Scan for the cell matching the given text and deliver its [X, Y] coordinate at center. 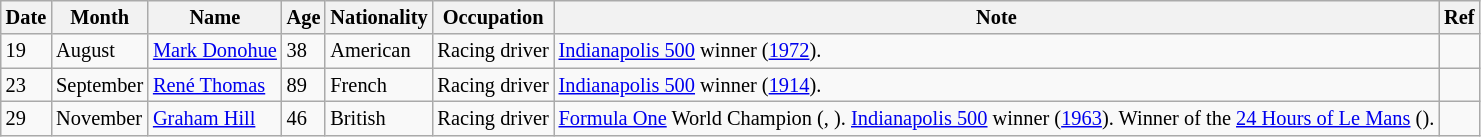
American [378, 51]
29 [26, 118]
Note [996, 17]
Mark Donohue [215, 51]
British [378, 118]
Formula One World Champion (, ). Indianapolis 500 winner (1963). Winner of the 24 Hours of Le Mans (). [996, 118]
23 [26, 85]
August [100, 51]
38 [304, 51]
Graham Hill [215, 118]
Name [215, 17]
46 [304, 118]
19 [26, 51]
November [100, 118]
Nationality [378, 17]
French [378, 85]
Indianapolis 500 winner (1914). [996, 85]
Ref [1459, 17]
Date [26, 17]
Month [100, 17]
Age [304, 17]
89 [304, 85]
René Thomas [215, 85]
Occupation [492, 17]
Indianapolis 500 winner (1972). [996, 51]
September [100, 85]
